Pinpoint the cell where the given text exists, returning its (X, Y) midpoint coordinate. 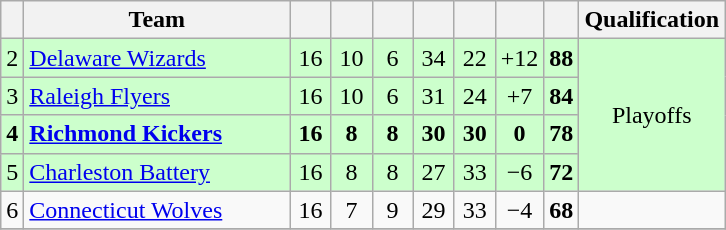
Playoffs (652, 115)
9 (392, 210)
22 (474, 58)
29 (434, 210)
3 (12, 96)
Raleigh Flyers (157, 96)
7 (352, 210)
0 (520, 134)
68 (562, 210)
−4 (520, 210)
72 (562, 172)
Connecticut Wolves (157, 210)
Team (157, 20)
78 (562, 134)
Delaware Wizards (157, 58)
88 (562, 58)
Qualification (652, 20)
24 (474, 96)
Charleston Battery (157, 172)
4 (12, 134)
31 (434, 96)
27 (434, 172)
Richmond Kickers (157, 134)
2 (12, 58)
+12 (520, 58)
−6 (520, 172)
+7 (520, 96)
34 (434, 58)
5 (12, 172)
84 (562, 96)
